Return the (X, Y) coordinate for the center point of the cell that contains the specified text.  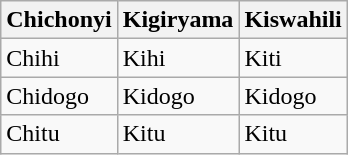
Chichonyi (59, 20)
Kiswahili (293, 20)
Kigiryama (178, 20)
Chitu (59, 134)
Chihi (59, 58)
Kiti (293, 58)
Chidogo (59, 96)
Kihi (178, 58)
